Provide the (X, Y) coordinate of the cell's center where the given text is located.  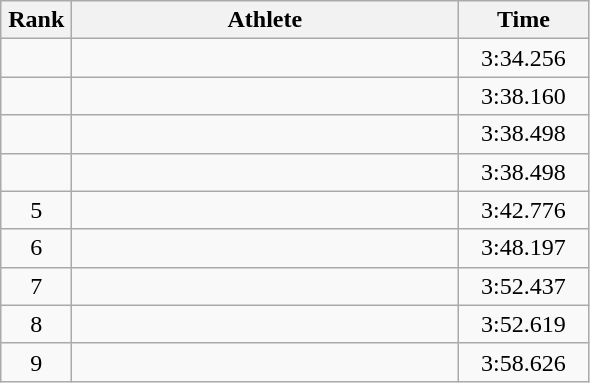
3:38.160 (524, 96)
6 (36, 248)
7 (36, 286)
3:48.197 (524, 248)
9 (36, 362)
3:42.776 (524, 210)
3:52.437 (524, 286)
3:52.619 (524, 324)
Rank (36, 20)
3:34.256 (524, 58)
Athlete (265, 20)
3:58.626 (524, 362)
Time (524, 20)
5 (36, 210)
8 (36, 324)
